Locate the cell with the specified text and output its [X, Y] center coordinate. 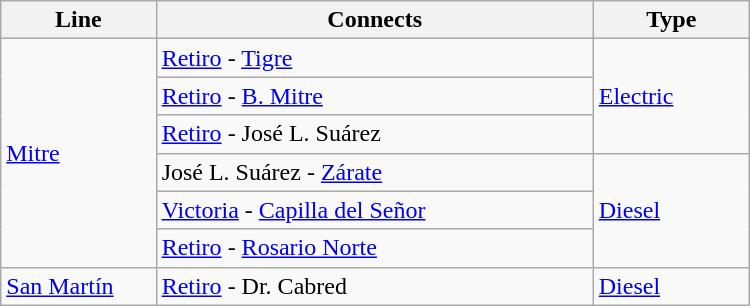
Line [78, 20]
Type [671, 20]
Retiro - José L. Suárez [374, 134]
Mitre [78, 153]
San Martín [78, 286]
Retiro - B. Mitre [374, 96]
Electric [671, 96]
Connects [374, 20]
Retiro - Rosario Norte [374, 248]
José L. Suárez - Zárate [374, 172]
Retiro - Dr. Cabred [374, 286]
Victoria - Capilla del Señor [374, 210]
Retiro - Tigre [374, 58]
